Return [X, Y] of the center of cell containing provided text 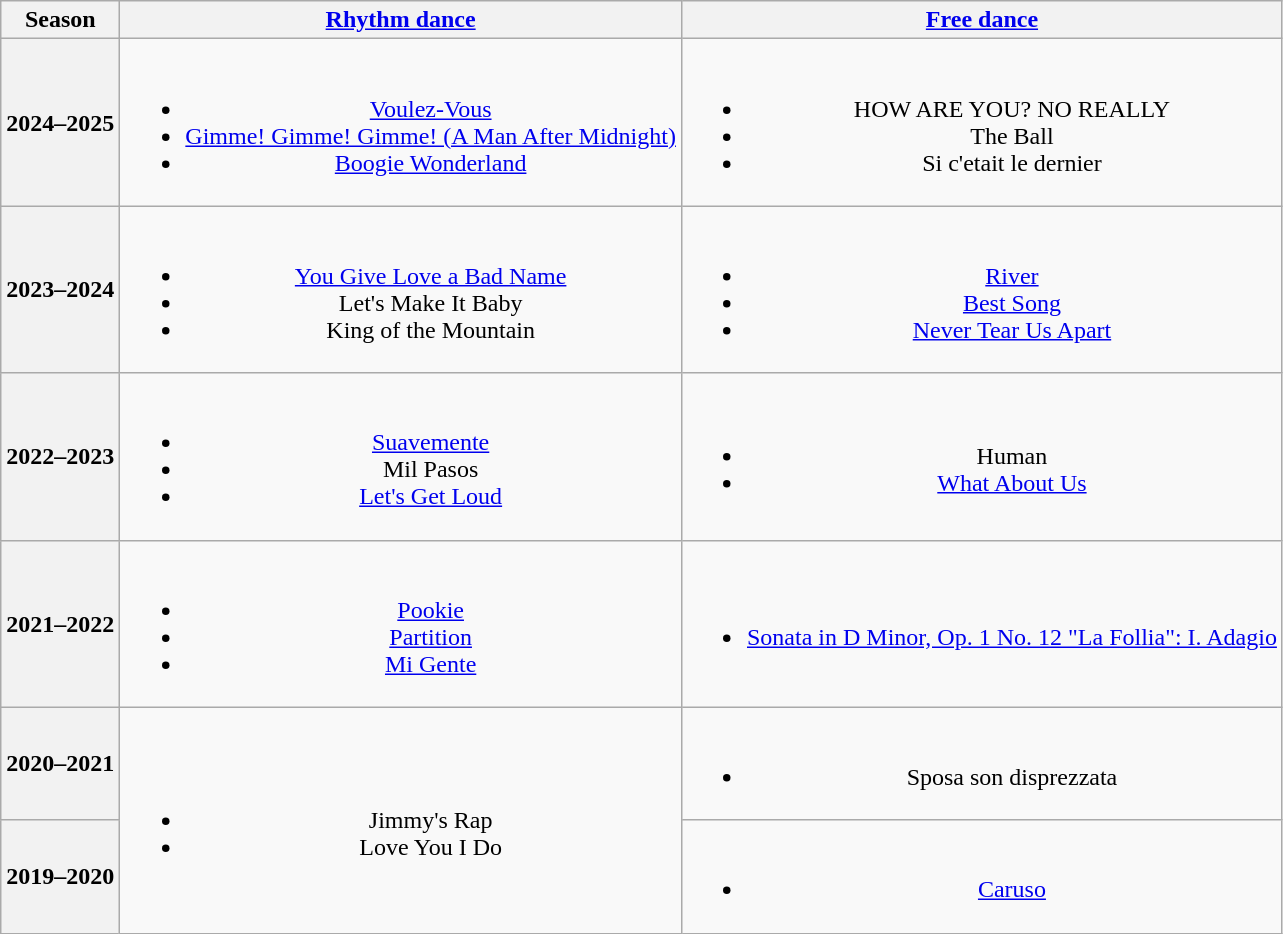
Human What About Us [982, 456]
Rhythm dance [401, 20]
Caruso [982, 876]
2021–2022 [60, 624]
River Best Song Never Tear Us Apart [982, 290]
2019–2020 [60, 876]
Sposa son disprezzata [982, 764]
2023–2024 [60, 290]
2020–2021 [60, 764]
2024–2025 [60, 122]
Free dance [982, 20]
Sonata in D Minor, Op. 1 No. 12 "La Follia": I. Adagio [982, 624]
Suavemente Mil Pasos Let's Get Loud [401, 456]
Voulez-VousGimme! Gimme! Gimme! (A Man After Midnight) Boogie Wonderland [401, 122]
Jimmy's Rap Love You I Do [401, 820]
Pookie Partition Mi Gente [401, 624]
HOW ARE YOU? NO REALLY The Ball Si c'etait le dernier [982, 122]
You Give Love a Bad NameLet's Make It BabyKing of the Mountain [401, 290]
Season [60, 20]
2022–2023 [60, 456]
